For the text-containing cell, return its midpoint in [x, y] coordinate format. 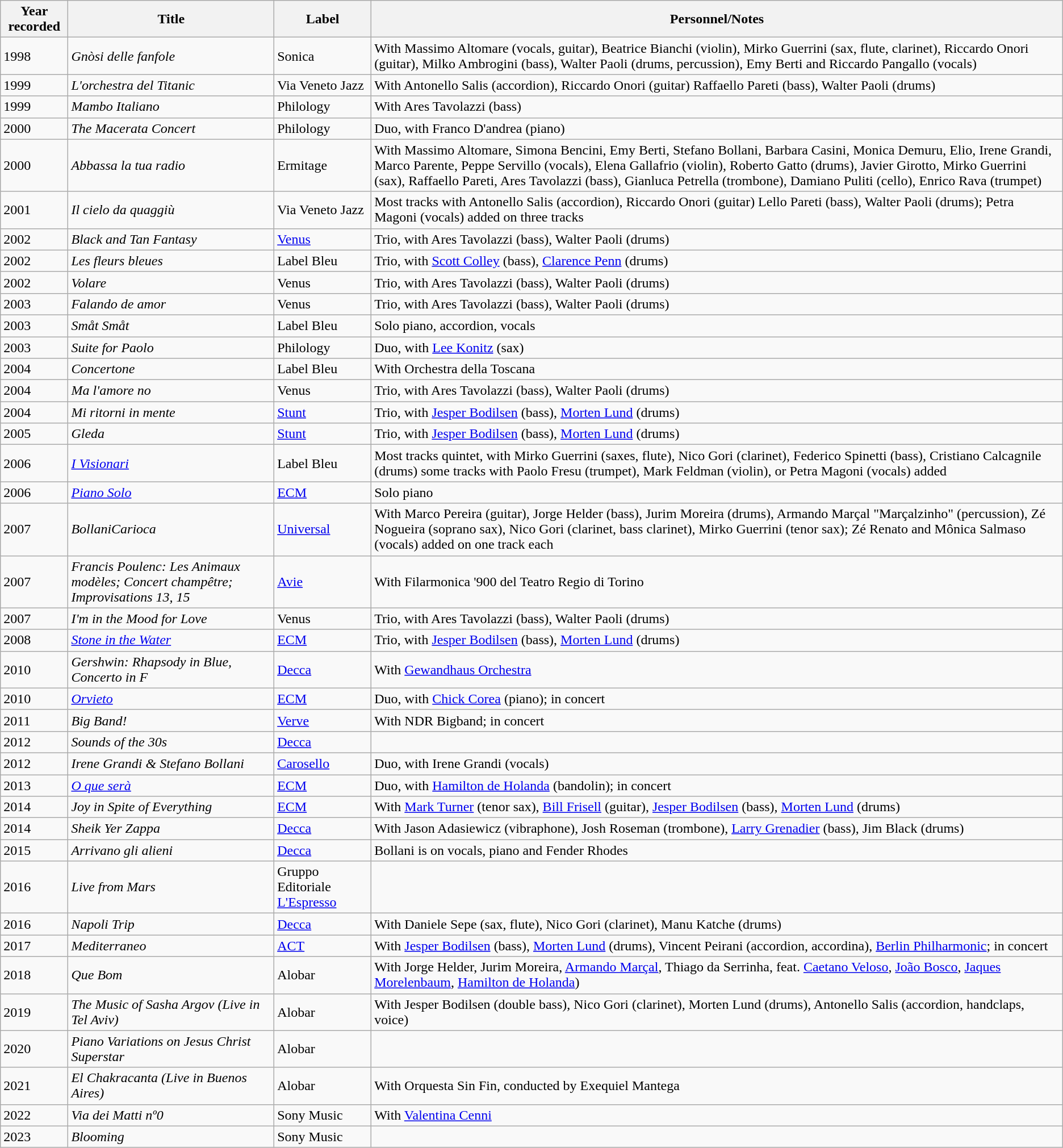
O que serà [171, 786]
Il cielo da quaggiù [171, 210]
Verve [323, 720]
Title [171, 19]
Gershwin: Rhapsody in Blue, Concerto in F [171, 669]
The Macerata Concert [171, 128]
Que Bom [171, 975]
Sounds of the 30s [171, 742]
I'm in the Mood for Love [171, 619]
2013 [34, 786]
Piano Solo [171, 492]
Suite for Paolo [171, 347]
BollaniCarioca [171, 529]
Sonica [323, 56]
Duo, with Chick Corea (piano); in concert [717, 699]
2023 [34, 1137]
With Orquesta Sin Fin, conducted by Exequiel Mantega [717, 1086]
With Mark Turner (tenor sax), Bill Frisell (guitar), Jesper Bodilsen (bass), Morten Lund (drums) [717, 807]
Falando de amor [171, 304]
L'orchestra del Titanic [171, 85]
Big Band! [171, 720]
Orvieto [171, 699]
1998 [34, 56]
Avie [323, 582]
Solo piano [717, 492]
Trio, with Scott Colley (bass), Clarence Penn (drums) [717, 261]
2001 [34, 210]
Via dei Matti nº0 [171, 1115]
2020 [34, 1049]
Duo, with Hamilton de Holanda (bandolin); in concert [717, 786]
Piano Variations on Jesus Christ Superstar [171, 1049]
Småt Småt [171, 325]
Live from Mars [171, 887]
ACT [323, 946]
Concertone [171, 369]
2015 [34, 850]
Francis Poulenc: Les Animaux modèles; Concert champêtre; Improvisations 13, 15 [171, 582]
With Ares Tavolazzi (bass) [717, 107]
2019 [34, 1012]
Stone in the Water [171, 640]
With Jason Adasiewicz (vibraphone), Josh Roseman (trombone), Larry Grenadier (bass), Jim Black (drums) [717, 829]
2018 [34, 975]
2008 [34, 640]
Solo piano, accordion, vocals [717, 325]
With Daniele Sepe (sax, flute), Nico Gori (clarinet), Manu Katche (drums) [717, 924]
Sheik Yer Zappa [171, 829]
Blooming [171, 1137]
Universal [323, 529]
El Chakracanta (Live in Buenos Aires) [171, 1086]
Year recorded [34, 19]
With Filarmonica '900 del Teatro Regio di Torino [717, 582]
Duo, with Franco D'andrea (piano) [717, 128]
With Jorge Helder, Jurim Moreira, Armando Marçal, Thiago da Serrinha, feat. Caetano Veloso, João Bosco, Jaques Morelenbaum, Hamilton de Holanda) [717, 975]
Abbassa la tua radio [171, 165]
Bollani is on vocals, piano and Fender Rhodes [717, 850]
Label [323, 19]
Volare [171, 282]
Ermitage [323, 165]
Gleda [171, 434]
Arrivano gli alieni [171, 850]
2021 [34, 1086]
2011 [34, 720]
Les fleurs bleues [171, 261]
Mediterraneo [171, 946]
Gruppo Editoriale L'Espresso [323, 887]
Irene Grandi & Stefano Bollani [171, 763]
The Music of Sasha Argov (Live in Tel Aviv) [171, 1012]
With Valentina Cenni [717, 1115]
Duo, with Lee Konitz (sax) [717, 347]
Mi ritorni in mente [171, 412]
With NDR Bigband; in concert [717, 720]
With Antonello Salis (accordion), Riccardo Onori (guitar) Raffaello Pareti (bass), Walter Paoli (drums) [717, 85]
With Jesper Bodilsen (bass), Morten Lund (drums), Vincent Peirani (accordion, accordina), Berlin Philharmonic; in concert [717, 946]
2022 [34, 1115]
Napoli Trip [171, 924]
With Orchestra della Toscana [717, 369]
With Jesper Bodilsen (double bass), Nico Gori (clarinet), Morten Lund (drums), Antonello Salis (accordion, handclaps, voice) [717, 1012]
I Visionari [171, 464]
Gnòsi delle fanfole [171, 56]
Ma l'amore no [171, 391]
Carosello [323, 763]
Personnel/Notes [717, 19]
2017 [34, 946]
Joy in Spite of Everything [171, 807]
With Gewandhaus Orchestra [717, 669]
Black and Tan Fantasy [171, 239]
Mambo Italiano [171, 107]
2005 [34, 434]
Duo, with Irene Grandi (vocals) [717, 763]
